Find where the given text appears and provide that cell's center as (x, y) coordinate. 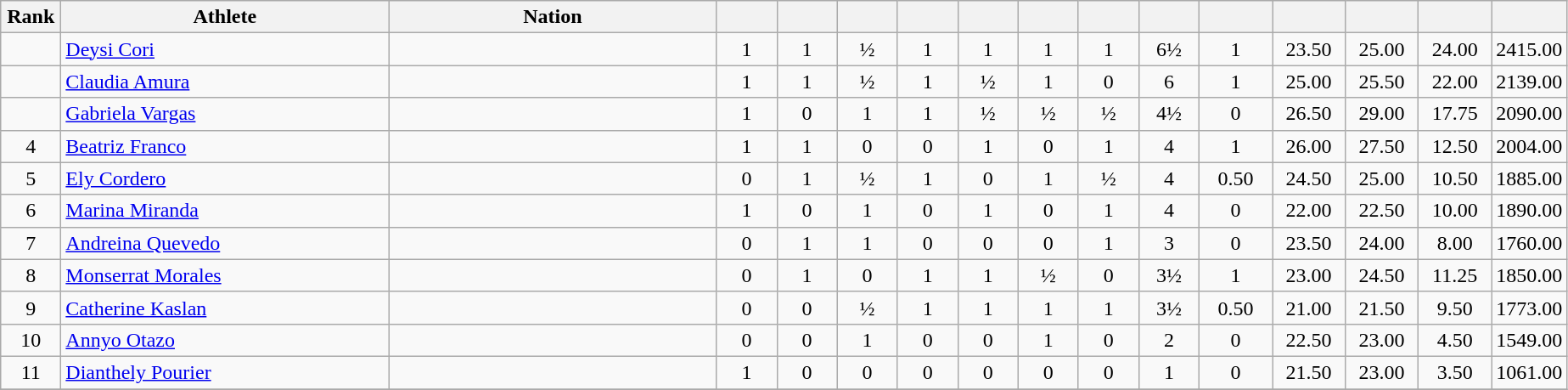
8 (31, 275)
Gabriela Vargas (225, 114)
3.50 (1455, 372)
12.50 (1455, 146)
2139.00 (1530, 82)
9.50 (1455, 308)
Claudia Amura (225, 82)
6½ (1168, 49)
Ely Cordero (225, 178)
5 (31, 178)
2 (1168, 340)
Beatriz Franco (225, 146)
10.00 (1455, 211)
11 (31, 372)
7 (31, 243)
1885.00 (1530, 178)
27.50 (1382, 146)
21.00 (1308, 308)
2090.00 (1530, 114)
25.50 (1382, 82)
Deysi Cori (225, 49)
4½ (1168, 114)
29.00 (1382, 114)
Monserrat Morales (225, 275)
4.50 (1455, 340)
Catherine Kaslan (225, 308)
Rank (31, 17)
1890.00 (1530, 211)
2004.00 (1530, 146)
Annyo Otazo (225, 340)
10 (31, 340)
8.00 (1455, 243)
26.00 (1308, 146)
Dianthely Pourier (225, 372)
Andreina Quevedo (225, 243)
1061.00 (1530, 372)
26.50 (1308, 114)
Athlete (225, 17)
17.75 (1455, 114)
2415.00 (1530, 49)
9 (31, 308)
3 (1168, 243)
1549.00 (1530, 340)
Nation (553, 17)
1773.00 (1530, 308)
Marina Miranda (225, 211)
10.50 (1455, 178)
1760.00 (1530, 243)
1850.00 (1530, 275)
11.25 (1455, 275)
